Return the (X, Y) coordinate for the center point of the cell that contains the specified text.  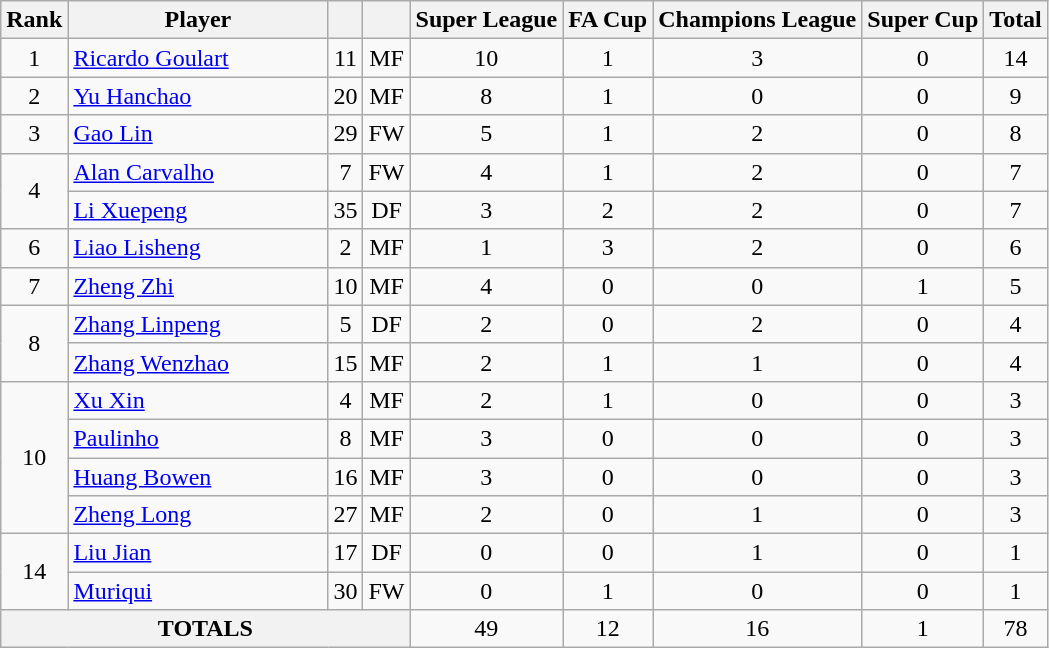
Zhang Linpeng (198, 324)
17 (346, 553)
Champions League (758, 20)
TOTALS (206, 629)
Alan Carvalho (198, 172)
Super League (486, 20)
Zheng Zhi (198, 286)
35 (346, 210)
Paulinho (198, 438)
FA Cup (608, 20)
Li Xuepeng (198, 210)
Xu Xin (198, 400)
27 (346, 515)
Zhang Wenzhao (198, 362)
49 (486, 629)
20 (346, 96)
Yu Hanchao (198, 96)
Super Cup (923, 20)
Huang Bowen (198, 477)
Total (1016, 20)
Gao Lin (198, 134)
29 (346, 134)
Muriqui (198, 591)
Player (198, 20)
Liu Jian (198, 553)
Liao Lisheng (198, 248)
9 (1016, 96)
12 (608, 629)
Zheng Long (198, 515)
15 (346, 362)
30 (346, 591)
Rank (34, 20)
11 (346, 58)
78 (1016, 629)
Ricardo Goulart (198, 58)
